Find where the given text appears and provide that cell's center as [X, Y] coordinate. 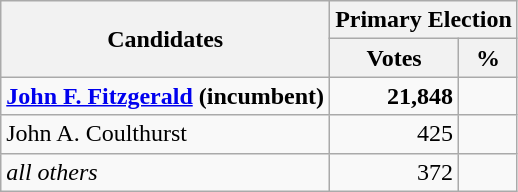
Candidates [166, 39]
Primary Election [424, 20]
all others [166, 172]
John F. Fitzgerald (incumbent) [166, 96]
John A. Coulthurst [166, 134]
372 [394, 172]
% [488, 58]
425 [394, 134]
Votes [394, 58]
21,848 [394, 96]
